Provide the (X, Y) coordinate of the cell's center where the given text is located.  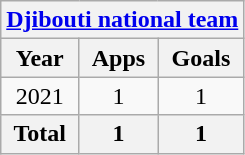
Total (40, 134)
Apps (118, 58)
Djibouti national team (122, 20)
Goals (201, 58)
2021 (40, 96)
Year (40, 58)
